Determine the [x, y] coordinate at the center of the cell enclosing the given text.  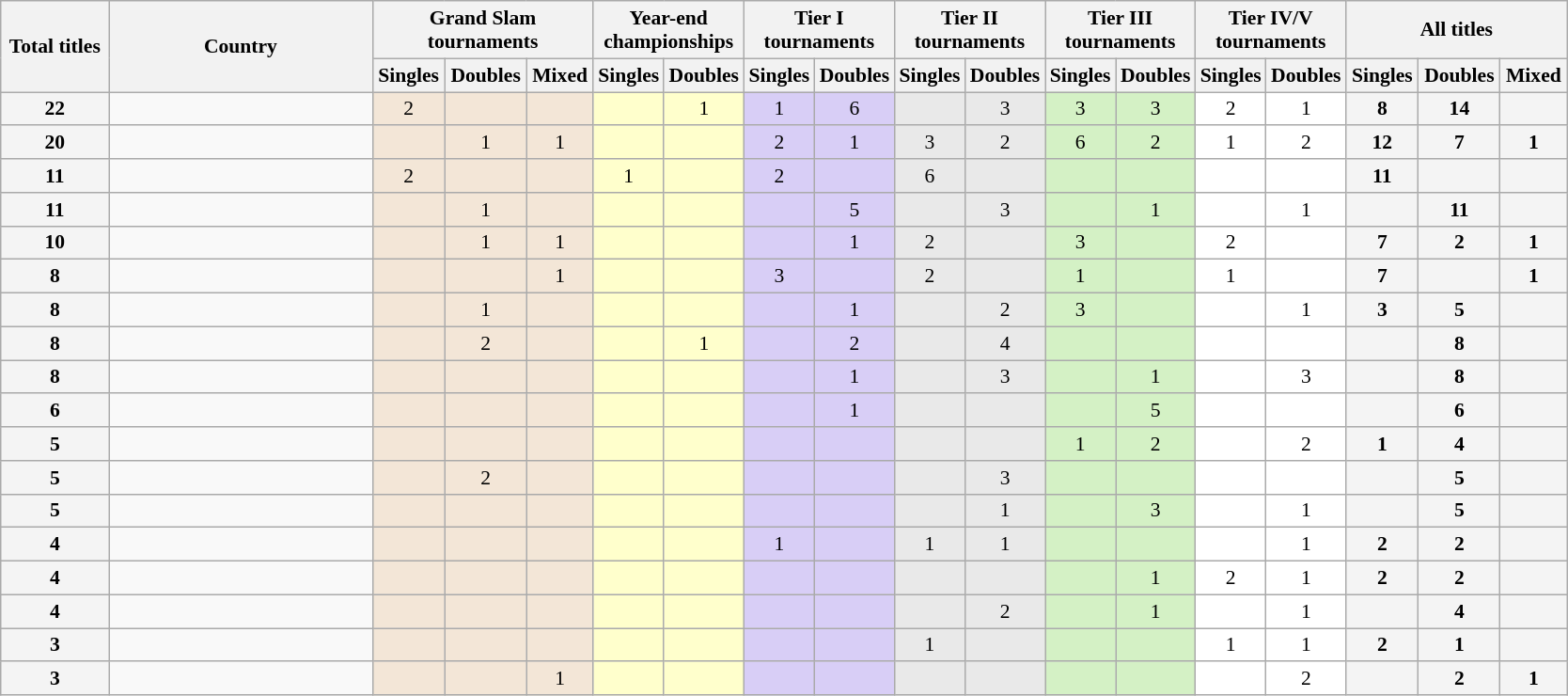
Tier IV/V tournaments [1271, 30]
Total titles [55, 47]
Grand Slamtournaments [483, 30]
14 [1459, 109]
Country [241, 47]
All titles [1457, 30]
Tier I tournaments [819, 30]
Year-endchampionships [668, 30]
20 [55, 143]
10 [55, 243]
Tier II tournaments [969, 30]
Tier III tournaments [1121, 30]
22 [55, 109]
12 [1382, 143]
